Determine the [X, Y] coordinate at the center of the cell enclosing the given text.  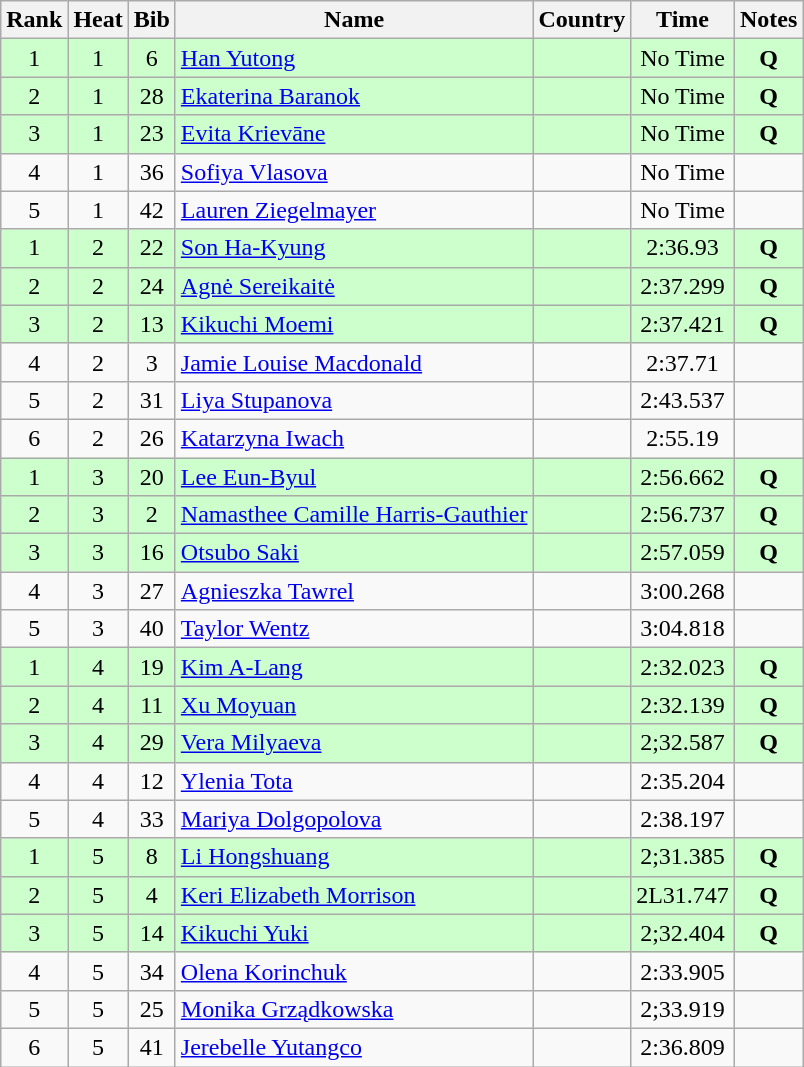
Heat [98, 20]
2:38.197 [683, 819]
Jerebelle Yutangco [354, 1047]
Lauren Ziegelmayer [354, 210]
11 [152, 705]
Bib [152, 20]
16 [152, 553]
2:56.737 [683, 515]
3:00.268 [683, 591]
42 [152, 210]
31 [152, 400]
2:56.662 [683, 477]
Keri Elizabeth Morrison [354, 895]
Country [582, 20]
Evita Krievāne [354, 134]
Son Ha-Kyung [354, 248]
2:36.809 [683, 1047]
12 [152, 781]
2:55.19 [683, 438]
8 [152, 857]
Xu Moyuan [354, 705]
24 [152, 286]
2:33.905 [683, 971]
33 [152, 819]
Agnieszka Tawrel [354, 591]
Name [354, 20]
Liya Stupanova [354, 400]
2L31.747 [683, 895]
13 [152, 324]
40 [152, 629]
Kikuchi Moemi [354, 324]
Rank [34, 20]
Monika Grządkowska [354, 1009]
Kikuchi Yuki [354, 933]
2;32.587 [683, 743]
14 [152, 933]
19 [152, 667]
26 [152, 438]
Han Yutong [354, 58]
Sofiya Vlasova [354, 172]
2:37.71 [683, 362]
Katarzyna Iwach [354, 438]
Kim A-Lang [354, 667]
Otsubo Saki [354, 553]
2:32.139 [683, 705]
Taylor Wentz [354, 629]
29 [152, 743]
2:32.023 [683, 667]
Vera Milyaeva [354, 743]
22 [152, 248]
2:43.537 [683, 400]
2:37.421 [683, 324]
25 [152, 1009]
2;33.919 [683, 1009]
2;31.385 [683, 857]
20 [152, 477]
Namasthee Camille Harris-Gauthier [354, 515]
2:35.204 [683, 781]
Jamie Louise Macdonald [354, 362]
Olena Korinchuk [354, 971]
Agnė Sereikaitė [354, 286]
2:37.299 [683, 286]
34 [152, 971]
Ekaterina Baranok [354, 96]
Time [683, 20]
27 [152, 591]
2;32.404 [683, 933]
41 [152, 1047]
23 [152, 134]
Lee Eun-Byul [354, 477]
36 [152, 172]
Li Hongshuang [354, 857]
3:04.818 [683, 629]
2:57.059 [683, 553]
Ylenia Tota [354, 781]
Mariya Dolgopolova [354, 819]
Notes [768, 20]
28 [152, 96]
2:36.93 [683, 248]
